Extract the (X, Y) coordinate from the center of the cell holding the provided text.  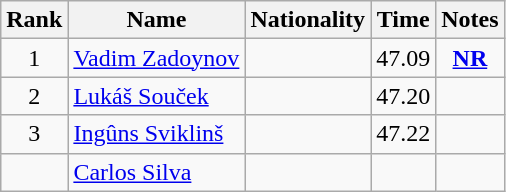
Notes (470, 20)
Rank (34, 20)
NR (470, 58)
Vadim Zadoynov (156, 58)
Lukáš Souček (156, 96)
47.09 (404, 58)
Carlos Silva (156, 172)
2 (34, 96)
Name (156, 20)
3 (34, 134)
47.22 (404, 134)
1 (34, 58)
Ingûns Sviklinš (156, 134)
Nationality (308, 20)
47.20 (404, 96)
Time (404, 20)
